Provide the (X, Y) coordinate of the cell's center where the given text is located.  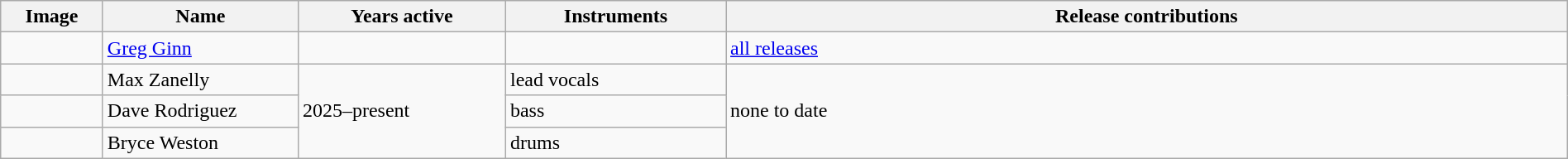
bass (615, 111)
Years active (402, 17)
Instruments (615, 17)
all releases (1147, 48)
Name (200, 17)
2025–present (402, 111)
Release contributions (1147, 17)
Dave Rodriguez (200, 111)
Image (52, 17)
Max Zanelly (200, 79)
none to date (1147, 111)
lead vocals (615, 79)
Bryce Weston (200, 142)
drums (615, 142)
Greg Ginn (200, 48)
